Output the [x, y] coordinate of the center of the cell containing the given text.  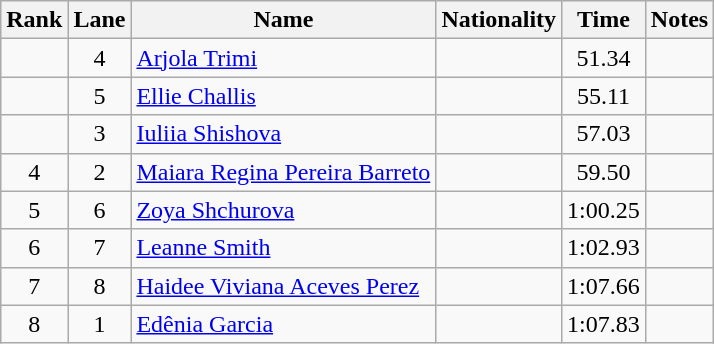
2 [100, 172]
51.34 [604, 58]
Iuliia Shishova [284, 134]
Lane [100, 20]
1:02.93 [604, 248]
Rank [34, 20]
1:07.83 [604, 324]
Notes [679, 20]
Leanne Smith [284, 248]
59.50 [604, 172]
1:07.66 [604, 286]
Ellie Challis [284, 96]
Name [284, 20]
1:00.25 [604, 210]
1 [100, 324]
Zoya Shchurova [284, 210]
Haidee Viviana Aceves Perez [284, 286]
Nationality [499, 20]
Edênia Garcia [284, 324]
57.03 [604, 134]
3 [100, 134]
Maiara Regina Pereira Barreto [284, 172]
Time [604, 20]
55.11 [604, 96]
Arjola Trimi [284, 58]
